Provide the (x, y) coordinate of the cell's center where the given text is located.  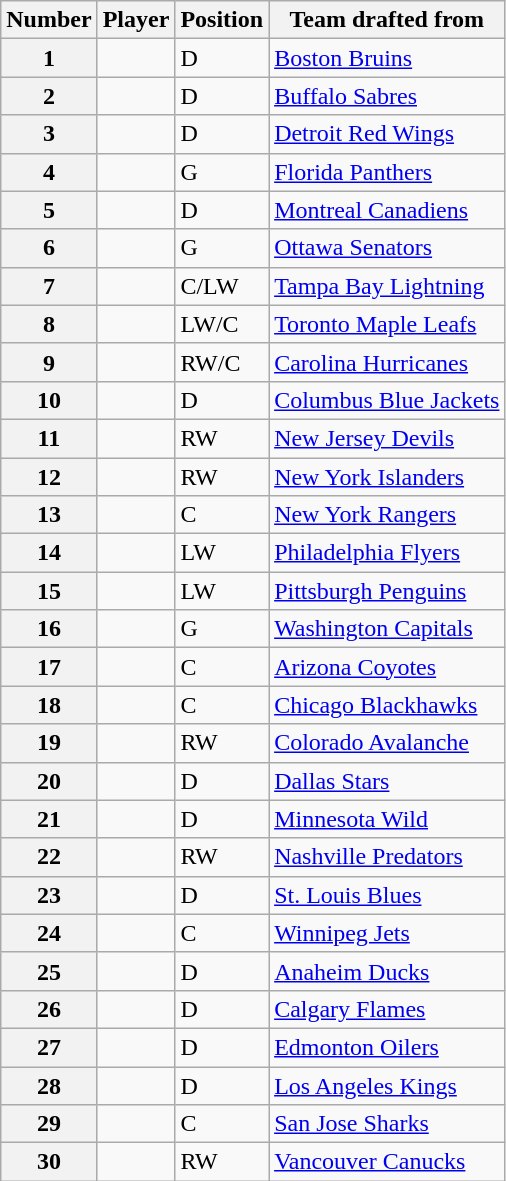
30 (49, 1162)
29 (49, 1124)
Dallas Stars (387, 781)
Calgary Flames (387, 1009)
15 (49, 591)
Winnipeg Jets (387, 933)
Columbus Blue Jackets (387, 400)
6 (49, 248)
16 (49, 629)
New York Islanders (387, 477)
4 (49, 172)
Tampa Bay Lightning (387, 286)
Boston Bruins (387, 58)
3 (49, 134)
Chicago Blackhawks (387, 705)
Edmonton Oilers (387, 1047)
C/LW (222, 286)
10 (49, 400)
Montreal Canadiens (387, 210)
Nashville Predators (387, 857)
Arizona Coyotes (387, 667)
9 (49, 362)
24 (49, 933)
14 (49, 553)
Toronto Maple Leafs (387, 324)
21 (49, 819)
17 (49, 667)
Ottawa Senators (387, 248)
28 (49, 1085)
25 (49, 971)
Philadelphia Flyers (387, 553)
Vancouver Canucks (387, 1162)
Carolina Hurricanes (387, 362)
Player (136, 20)
Detroit Red Wings (387, 134)
Number (49, 20)
11 (49, 438)
San Jose Sharks (387, 1124)
5 (49, 210)
Anaheim Ducks (387, 971)
RW/C (222, 362)
1 (49, 58)
St. Louis Blues (387, 895)
7 (49, 286)
Minnesota Wild (387, 819)
2 (49, 96)
18 (49, 705)
22 (49, 857)
LW/C (222, 324)
12 (49, 477)
Washington Capitals (387, 629)
Pittsburgh Penguins (387, 591)
27 (49, 1047)
Florida Panthers (387, 172)
23 (49, 895)
Los Angeles Kings (387, 1085)
Team drafted from (387, 20)
8 (49, 324)
19 (49, 743)
New York Rangers (387, 515)
Buffalo Sabres (387, 96)
13 (49, 515)
26 (49, 1009)
Colorado Avalanche (387, 743)
New Jersey Devils (387, 438)
20 (49, 781)
Position (222, 20)
